Find where the given text appears and provide that cell's center as [X, Y] coordinate. 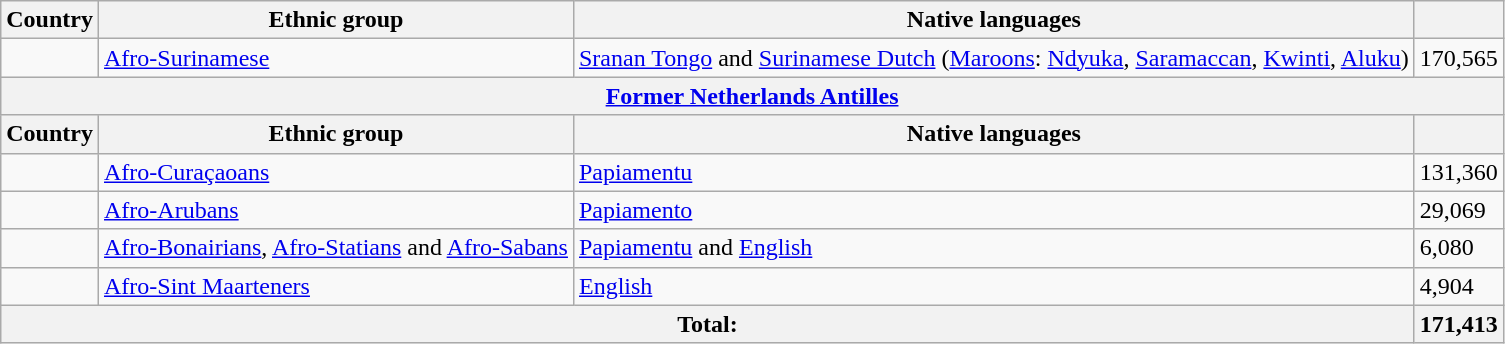
English [994, 286]
Papiamento [994, 210]
29,069 [1458, 210]
170,565 [1458, 58]
Total: [708, 324]
Afro-Bonairians, Afro-Statians and Afro-Sabans [336, 248]
6,080 [1458, 248]
Afro-Surinamese [336, 58]
Afro-Curaçaoans [336, 172]
Afro-Arubans [336, 210]
4,904 [1458, 286]
Afro-Sint Maarteners [336, 286]
Former Netherlands Antilles [752, 96]
Papiamentu [994, 172]
131,360 [1458, 172]
171,413 [1458, 324]
Sranan Tongo and Surinamese Dutch (Maroons: Ndyuka, Saramaccan, Kwinti, Aluku) [994, 58]
Papiamentu and English [994, 248]
